Find where the given text appears and provide that cell's center as [X, Y] coordinate. 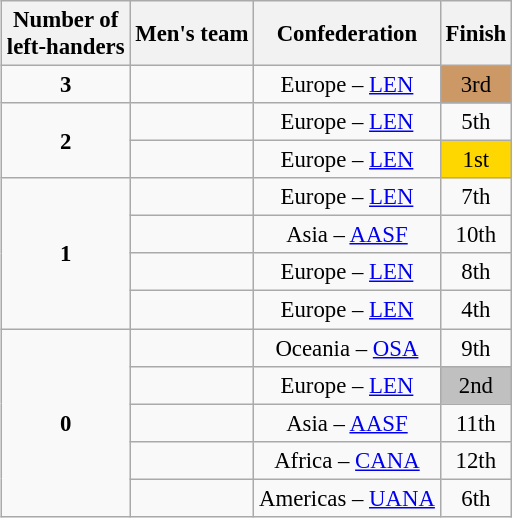
3 [66, 85]
9th [476, 348]
2nd [476, 385]
Oceania – OSA [347, 348]
3rd [476, 85]
Number ofleft-handers [66, 34]
Americas – UANA [347, 498]
1st [476, 160]
8th [476, 273]
Africa – CANA [347, 460]
6th [476, 498]
Confederation [347, 34]
Finish [476, 34]
1 [66, 253]
11th [476, 423]
10th [476, 235]
2 [66, 140]
5th [476, 122]
Men's team [192, 34]
7th [476, 197]
0 [66, 423]
4th [476, 310]
12th [476, 460]
